Scan for the cell matching the given text and deliver its [X, Y] coordinate at center. 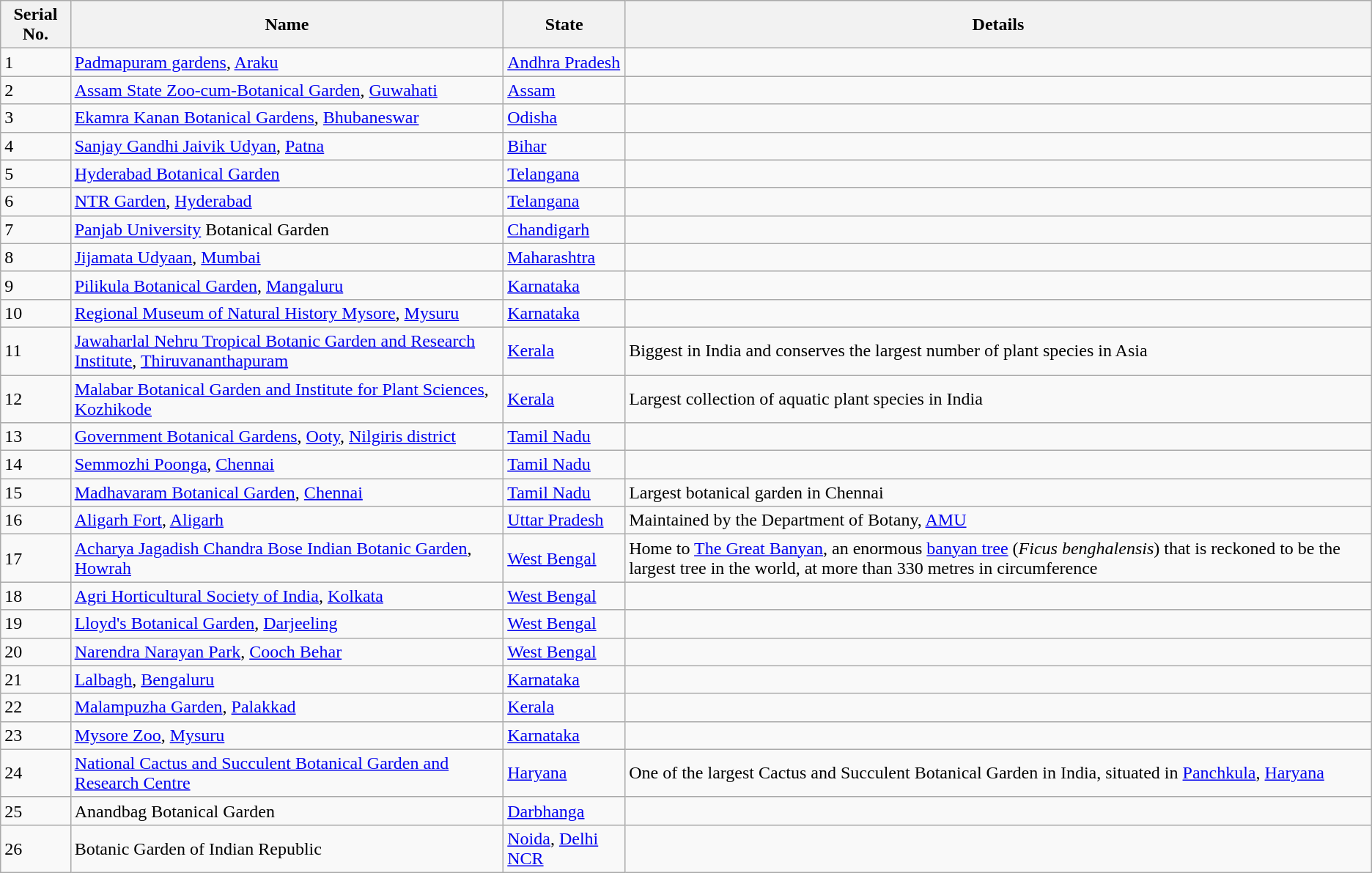
Jawaharlal Nehru Tropical Botanic Garden and Research Institute, Thiruvananthapuram [287, 350]
Pilikula Botanical Garden, Mangaluru [287, 285]
Serial No. [35, 25]
State [564, 25]
Andhra Pradesh [564, 62]
26 [35, 849]
Aligarh Fort, Aligarh [287, 520]
Largest collection of aquatic plant species in India [998, 399]
10 [35, 313]
Maintained by the Department of Botany, AMU [998, 520]
24 [35, 773]
Hyderabad Botanical Garden [287, 174]
18 [35, 596]
9 [35, 285]
Narendra Narayan Park, Cooch Behar [287, 652]
Sanjay Gandhi Jaivik Udyan, Patna [287, 146]
Agri Horticultural Society of India, Kolkata [287, 596]
Regional Museum of Natural History Mysore, Mysuru [287, 313]
One of the largest Cactus and Succulent Botanical Garden in India, situated in Panchkula, Haryana [998, 773]
Acharya Jagadish Chandra Bose Indian Botanic Garden, Howrah [287, 559]
Biggest in India and conserves the largest number of plant species in Asia [998, 350]
15 [35, 493]
2 [35, 90]
Assam State Zoo-cum-Botanical Garden, Guwahati [287, 90]
22 [35, 707]
12 [35, 399]
Ekamra Kanan Botanical Gardens, Bhubaneswar [287, 118]
Semmozhi Poonga, Chennai [287, 465]
Haryana [564, 773]
Padmapuram gardens, Araku [287, 62]
NTR Garden, Hyderabad [287, 202]
Assam [564, 90]
Largest botanical garden in Chennai [998, 493]
Malampuzha Garden, Palakkad [287, 707]
5 [35, 174]
14 [35, 465]
Malabar Botanical Garden and Institute for Plant Sciences, Kozhikode [287, 399]
Darbhanga [564, 811]
4 [35, 146]
National Cactus and Succulent Botanical Garden and Research Centre [287, 773]
23 [35, 735]
16 [35, 520]
6 [35, 202]
Anandbag Botanical Garden [287, 811]
Odisha [564, 118]
25 [35, 811]
Name [287, 25]
Botanic Garden of Indian Republic [287, 849]
21 [35, 679]
7 [35, 229]
Bihar [564, 146]
17 [35, 559]
19 [35, 624]
11 [35, 350]
Madhavaram Botanical Garden, Chennai [287, 493]
8 [35, 257]
Jijamata Udyaan, Mumbai [287, 257]
Panjab University Botanical Garden [287, 229]
Noida, Delhi NCR [564, 849]
Lalbagh, Bengaluru [287, 679]
20 [35, 652]
Government Botanical Gardens, Ooty, Nilgiris district [287, 437]
Mysore Zoo, Mysuru [287, 735]
Uttar Pradesh [564, 520]
13 [35, 437]
Lloyd's Botanical Garden, Darjeeling [287, 624]
1 [35, 62]
3 [35, 118]
Details [998, 25]
Chandigarh [564, 229]
Maharashtra [564, 257]
